Return [X, Y] of the center of cell containing provided text 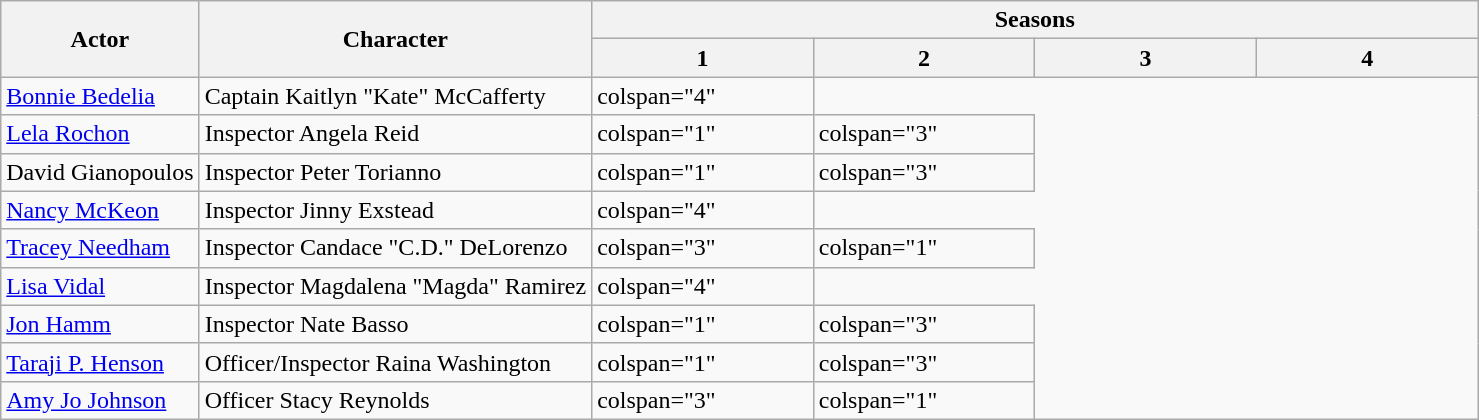
Jon Hamm [100, 324]
Bonnie Bedelia [100, 96]
Character [396, 39]
1 [703, 58]
2 [924, 58]
Inspector Angela Reid [396, 134]
Inspector Jinny Exstead [396, 210]
Amy Jo Johnson [100, 400]
Nancy McKeon [100, 210]
Inspector Peter Torianno [396, 172]
Lisa Vidal [100, 286]
Inspector Candace "C.D." DeLorenzo [396, 248]
4 [1367, 58]
David Gianopoulos [100, 172]
Inspector Magdalena "Magda" Ramirez [396, 286]
Inspector Nate Basso [396, 324]
Officer Stacy Reynolds [396, 400]
Tracey Needham [100, 248]
Taraji P. Henson [100, 362]
Seasons [1035, 20]
Captain Kaitlyn "Kate" McCafferty [396, 96]
3 [1146, 58]
Officer/Inspector Raina Washington [396, 362]
Lela Rochon [100, 134]
Actor [100, 39]
